Identify which cell holds the provided text, then report its (X, Y) central coordinate. 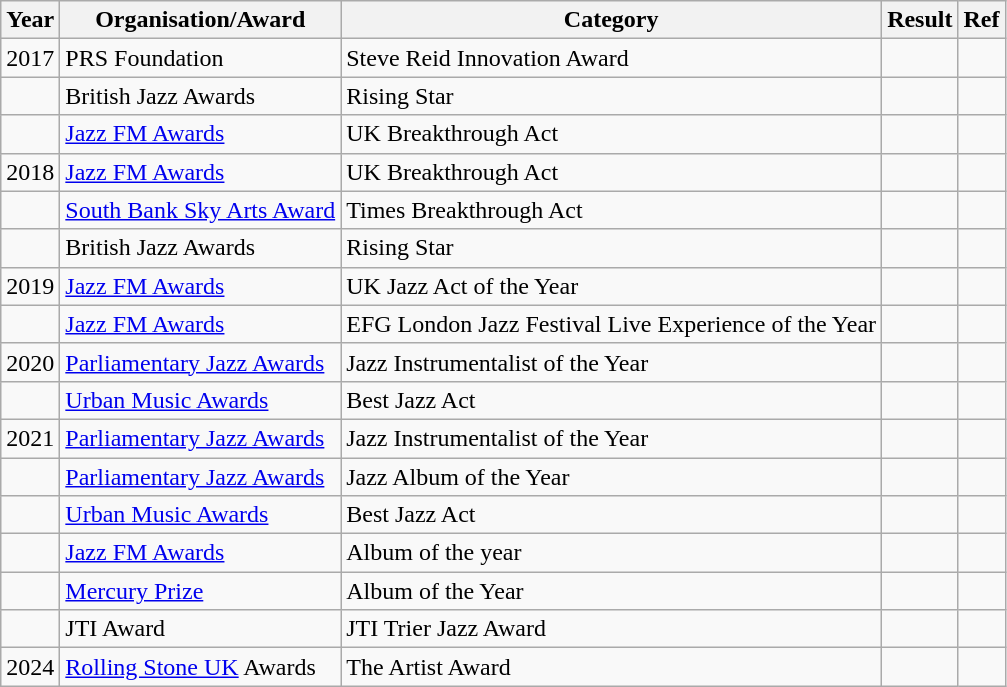
2019 (30, 286)
Rolling Stone UK Awards (200, 667)
JTI Trier Jazz Award (612, 629)
Category (612, 20)
2018 (30, 172)
JTI Award (200, 629)
The Artist Award (612, 667)
Album of the year (612, 553)
2021 (30, 438)
EFG London Jazz Festival Live Experience of the Year (612, 324)
2024 (30, 667)
South Bank Sky Arts Award (200, 210)
Steve Reid Innovation Award (612, 58)
UK Jazz Act of the Year (612, 286)
2017 (30, 58)
Jazz Album of the Year (612, 477)
Times Breakthrough Act (612, 210)
Year (30, 20)
Album of the Year (612, 591)
Mercury Prize (200, 591)
PRS Foundation (200, 58)
2020 (30, 362)
Ref (982, 20)
Result (920, 20)
Organisation/Award (200, 20)
